Return the [X, Y] coordinate for the center point of the cell that contains the specified text.  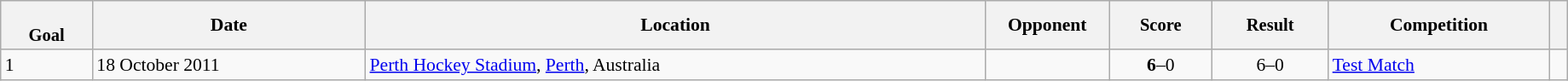
Opponent [1047, 26]
Result [1270, 26]
Test Match [1439, 66]
Perth Hockey Stadium, Perth, Australia [675, 66]
Score [1161, 26]
Location [675, 26]
Date [229, 26]
Competition [1439, 26]
Goal [47, 26]
1 [47, 66]
18 October 2011 [229, 66]
